Return [X, Y] of the center of cell containing provided text 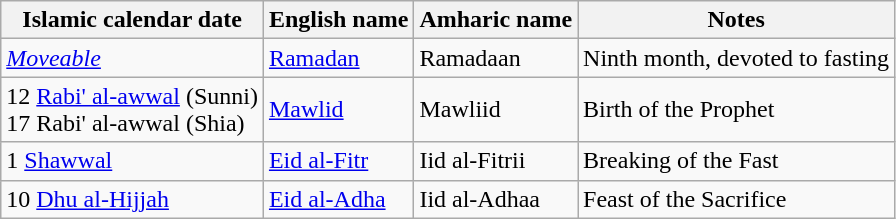
Iid al-Adhaa [496, 199]
12 Rabi' al-awwal (Sunni)17 Rabi' al-awwal (Shia) [132, 110]
Mawlid [338, 110]
1 Shawwal [132, 161]
English name [338, 20]
Amharic name [496, 20]
Eid al-Adha [338, 199]
Ninth month, devoted to fasting [736, 58]
Eid al-Fitr [338, 161]
Mawliid [496, 110]
Ramadaan [496, 58]
Iid al-Fitrii [496, 161]
Feast of the Sacrifice [736, 199]
Ramadan [338, 58]
Notes [736, 20]
Breaking of the Fast [736, 161]
Moveable [132, 58]
Islamic calendar date [132, 20]
10 Dhu al-Hijjah [132, 199]
Birth of the Prophet [736, 110]
